Return the (X, Y) coordinate for the center point of the cell that contains the specified text.  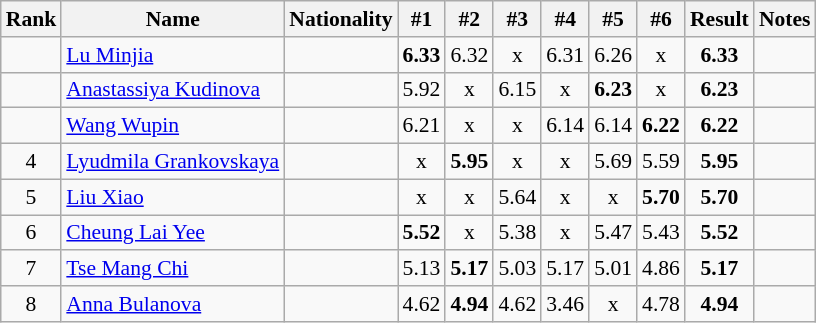
Nationality (340, 19)
Anna Bulanova (172, 304)
5.43 (661, 233)
Result (720, 19)
Liu Xiao (172, 197)
6.31 (565, 55)
#3 (517, 19)
4.78 (661, 304)
4 (32, 162)
5.47 (613, 233)
6.32 (469, 55)
Rank (32, 19)
5.92 (422, 90)
5.01 (613, 269)
4.86 (661, 269)
7 (32, 269)
Tse Mang Chi (172, 269)
Notes (785, 19)
6.26 (613, 55)
#2 (469, 19)
#6 (661, 19)
5.59 (661, 162)
Lyudmila Grankovskaya (172, 162)
#5 (613, 19)
#1 (422, 19)
Name (172, 19)
5.03 (517, 269)
6.21 (422, 126)
Cheung Lai Yee (172, 233)
5.69 (613, 162)
5.13 (422, 269)
#4 (565, 19)
3.46 (565, 304)
6.15 (517, 90)
Wang Wupin (172, 126)
Lu Minjia (172, 55)
6 (32, 233)
Anastassiya Kudinova (172, 90)
5.38 (517, 233)
8 (32, 304)
5.64 (517, 197)
5 (32, 197)
